Detect which cell encompasses the target text, then output its [X, Y] center coordinate. 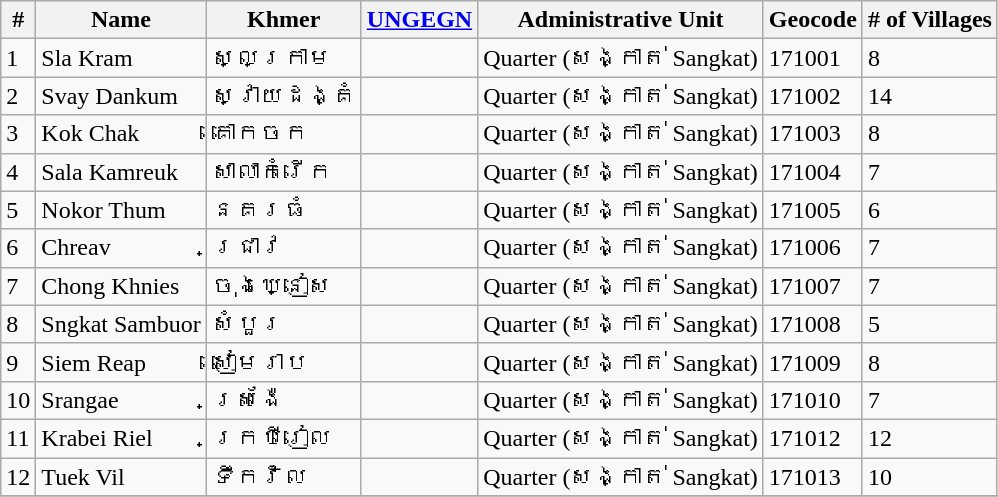
171008 [812, 324]
ក្របីរៀល [284, 438]
Name [121, 20]
ស្លក្រាម [284, 58]
Sla Kram [121, 58]
ស្រង៉ែ [284, 400]
នគរធំ [284, 210]
171007 [812, 286]
2 [18, 96]
171012 [812, 438]
សំបួរ [284, 324]
UNGEGN [419, 20]
Chreav [121, 248]
ទឹកវិល [284, 477]
ជ្រាវ [284, 248]
Krabei Riel [121, 438]
Kok Chak [121, 134]
171001 [812, 58]
# [18, 20]
11 [18, 438]
Sala Kamreuk [121, 172]
Geocode [812, 20]
Chong Khnies [121, 286]
Srangae [121, 400]
4 [18, 172]
14 [930, 96]
# of Villages [930, 20]
9 [18, 362]
Sngkat Sambuor [121, 324]
ចុងឃ្នៀស [284, 286]
171004 [812, 172]
Siem Reap [121, 362]
171002 [812, 96]
Nokor Thum [121, 210]
សាលាកំរើក [284, 172]
171010 [812, 400]
171006 [812, 248]
Khmer [284, 20]
Tuek Vil [121, 477]
Svay Dankum [121, 96]
171003 [812, 134]
171009 [812, 362]
171013 [812, 477]
1 [18, 58]
គោកចក [284, 134]
ស្វាយដង្គំ [284, 96]
171005 [812, 210]
Administrative Unit [621, 20]
សៀមរាប [284, 362]
3 [18, 134]
